Scan for the cell matching the given text and deliver its [x, y] coordinate at center. 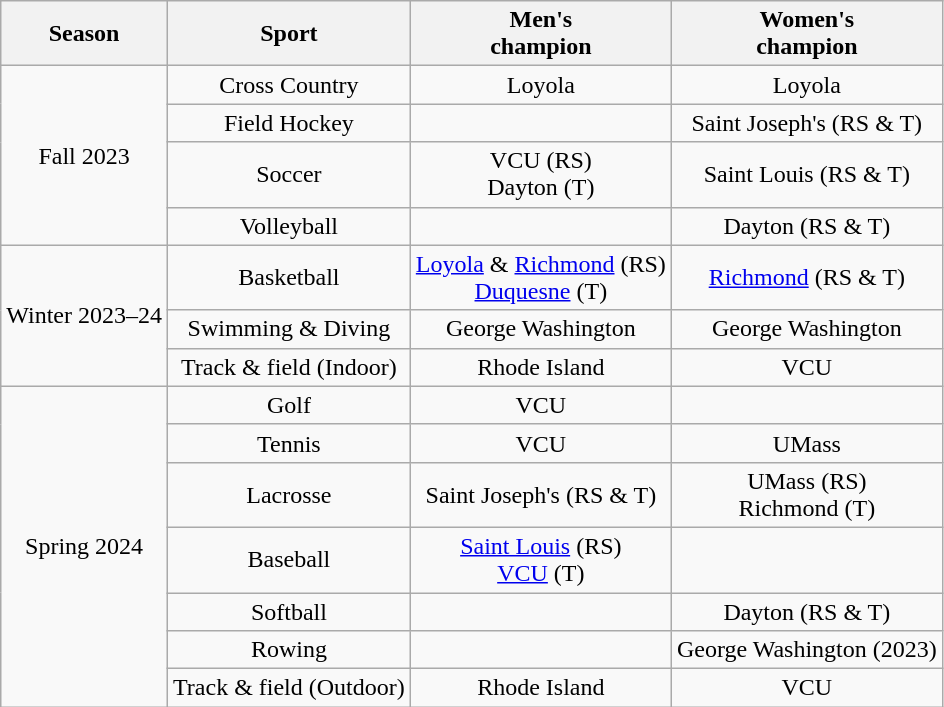
Soccer [288, 174]
VCU (RS)Dayton (T) [540, 174]
Saint Louis (RS & T) [806, 174]
Track & field (Indoor) [288, 367]
Baseball [288, 560]
Golf [288, 405]
Season [84, 34]
Men'schampion [540, 34]
Tennis [288, 443]
George Washington (2023) [806, 650]
Field Hockey [288, 123]
Spring 2024 [84, 546]
Volleyball [288, 226]
Basketball [288, 278]
Fall 2023 [84, 156]
Cross Country [288, 85]
UMass [806, 443]
Rowing [288, 650]
Winter 2023–24 [84, 316]
Track & field (Outdoor) [288, 688]
Lacrosse [288, 494]
Women'schampion [806, 34]
Loyola & Richmond (RS)Duquesne (T) [540, 278]
UMass (RS)Richmond (T) [806, 494]
Sport [288, 34]
Softball [288, 611]
Swimming & Diving [288, 329]
Richmond (RS & T) [806, 278]
Saint Louis (RS)VCU (T) [540, 560]
